Pinpoint the cell where the given text exists, returning its [x, y] midpoint coordinate. 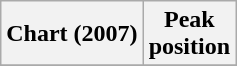
Peakposition [189, 34]
Chart (2007) [72, 34]
